Extract the (X, Y) coordinate from the center of the cell holding the provided text.  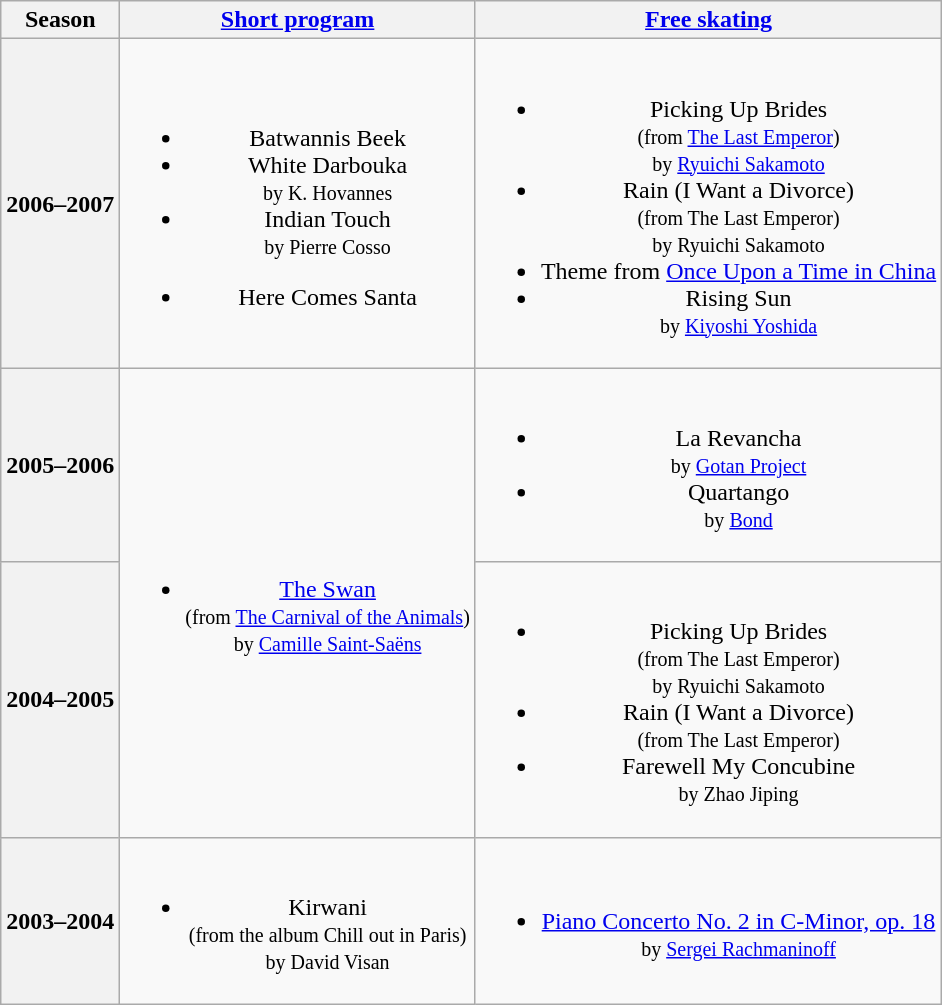
2004–2005 (60, 700)
Kirwani (from the album Chill out in Paris) by David Visan (298, 920)
2005–2006 (60, 465)
Piano Concerto No. 2 in C-Minor, op. 18 by Sergei Rachmaninoff (708, 920)
The Swan (from The Carnival of the Animals) by Camille Saint-Saëns (298, 602)
La Revancha by Gotan Project Quartango by Bond (708, 465)
Batwannis BeekWhite Darbouka by K. Hovannes Indian Touch by Pierre Cosso Here Comes Santa (298, 204)
Free skating (708, 20)
Season (60, 20)
Picking Up Brides (from The Last Emperor) by Ryuichi Sakamoto Rain (I Want a Divorce) (from The Last Emperor) Farewell My Concubine by Zhao Jiping (708, 700)
2003–2004 (60, 920)
Short program (298, 20)
2006–2007 (60, 204)
